From the cell containing the given text, extract its center point as [x, y] coordinate. 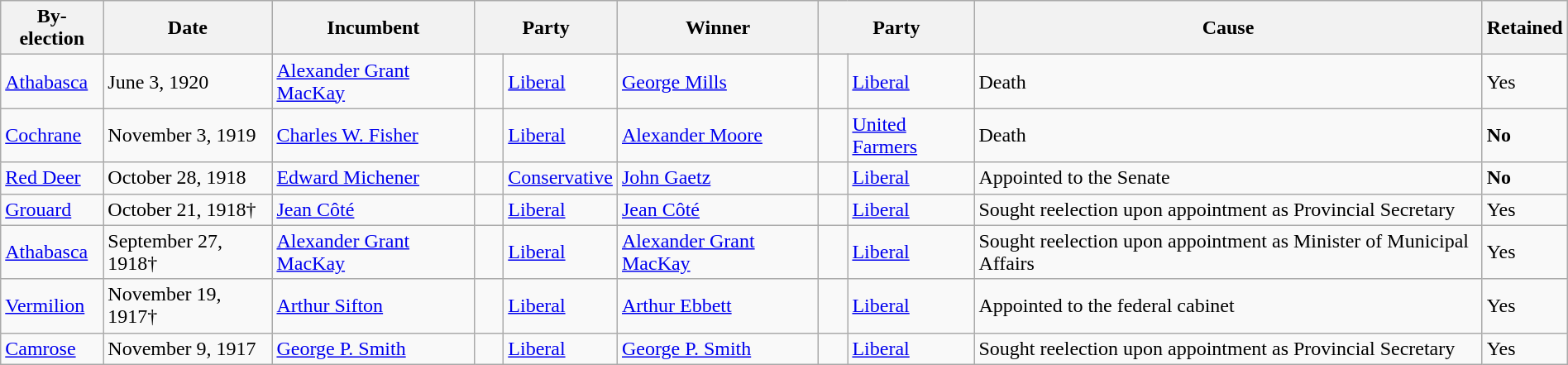
November 9, 1917 [188, 348]
Camrose [52, 348]
Date [188, 28]
June 3, 1920 [188, 81]
October 21, 1918† [188, 209]
Sought reelection upon appointment as Minister of Municipal Affairs [1228, 252]
Red Deer [52, 178]
November 3, 1919 [188, 136]
Edward Michener [374, 178]
By-election [52, 28]
Arthur Ebbett [718, 306]
September 27, 1918† [188, 252]
Cochrane [52, 136]
Incumbent [374, 28]
Cause [1228, 28]
November 19, 1917† [188, 306]
United Farmers [911, 136]
George Mills [718, 81]
Appointed to the Senate [1228, 178]
Grouard [52, 209]
Winner [718, 28]
Charles W. Fisher [374, 136]
October 28, 1918 [188, 178]
John Gaetz [718, 178]
Retained [1525, 28]
Alexander Moore [718, 136]
Conservative [561, 178]
Appointed to the federal cabinet [1228, 306]
Arthur Sifton [374, 306]
Vermilion [52, 306]
